Return the (x, y) coordinate for the center point of the cell that contains the specified text.  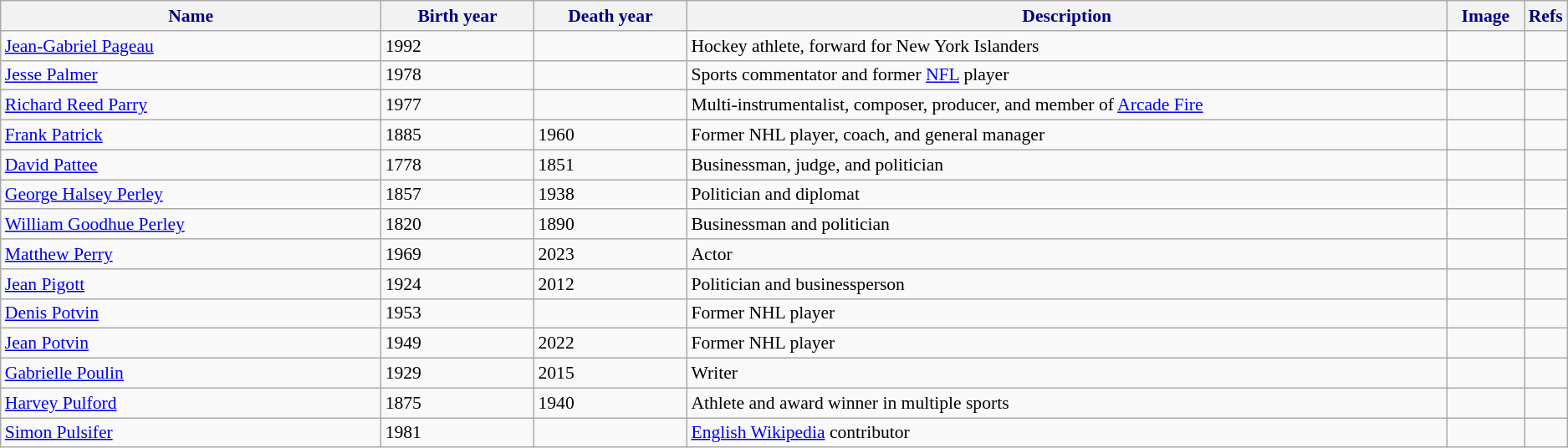
William Goodhue Perley (191, 225)
1857 (458, 195)
1875 (458, 403)
1949 (458, 344)
1978 (458, 75)
English Wikipedia contributor (1067, 433)
1969 (458, 254)
Athlete and award winner in multiple sports (1067, 403)
Jean Potvin (191, 344)
1820 (458, 225)
1977 (458, 105)
David Pattee (191, 165)
1890 (610, 225)
Businessman, judge, and politician (1067, 165)
1851 (610, 165)
Gabrielle Poulin (191, 374)
Matthew Perry (191, 254)
1924 (458, 284)
Birth year (458, 16)
Hockey athlete, forward for New York Islanders (1067, 46)
1778 (458, 165)
Multi-instrumentalist, composer, producer, and member of Arcade Fire (1067, 105)
Harvey Pulford (191, 403)
1953 (458, 313)
Politician and businessperson (1067, 284)
Simon Pulsifer (191, 433)
Name (191, 16)
1992 (458, 46)
Sports commentator and former NFL player (1067, 75)
Frank Patrick (191, 135)
Politician and diplomat (1067, 195)
George Halsey Perley (191, 195)
Richard Reed Parry (191, 105)
Jean Pigott (191, 284)
Description (1067, 16)
1885 (458, 135)
2023 (610, 254)
Writer (1067, 374)
Image (1485, 16)
2022 (610, 344)
1929 (458, 374)
1960 (610, 135)
Death year (610, 16)
Refs (1545, 16)
2015 (610, 374)
Former NHL player, coach, and general manager (1067, 135)
1940 (610, 403)
Jean-Gabriel Pageau (191, 46)
1938 (610, 195)
Denis Potvin (191, 313)
1981 (458, 433)
Jesse Palmer (191, 75)
Businessman and politician (1067, 225)
Actor (1067, 254)
2012 (610, 284)
